Identify which cell holds the provided text, then report its (X, Y) central coordinate. 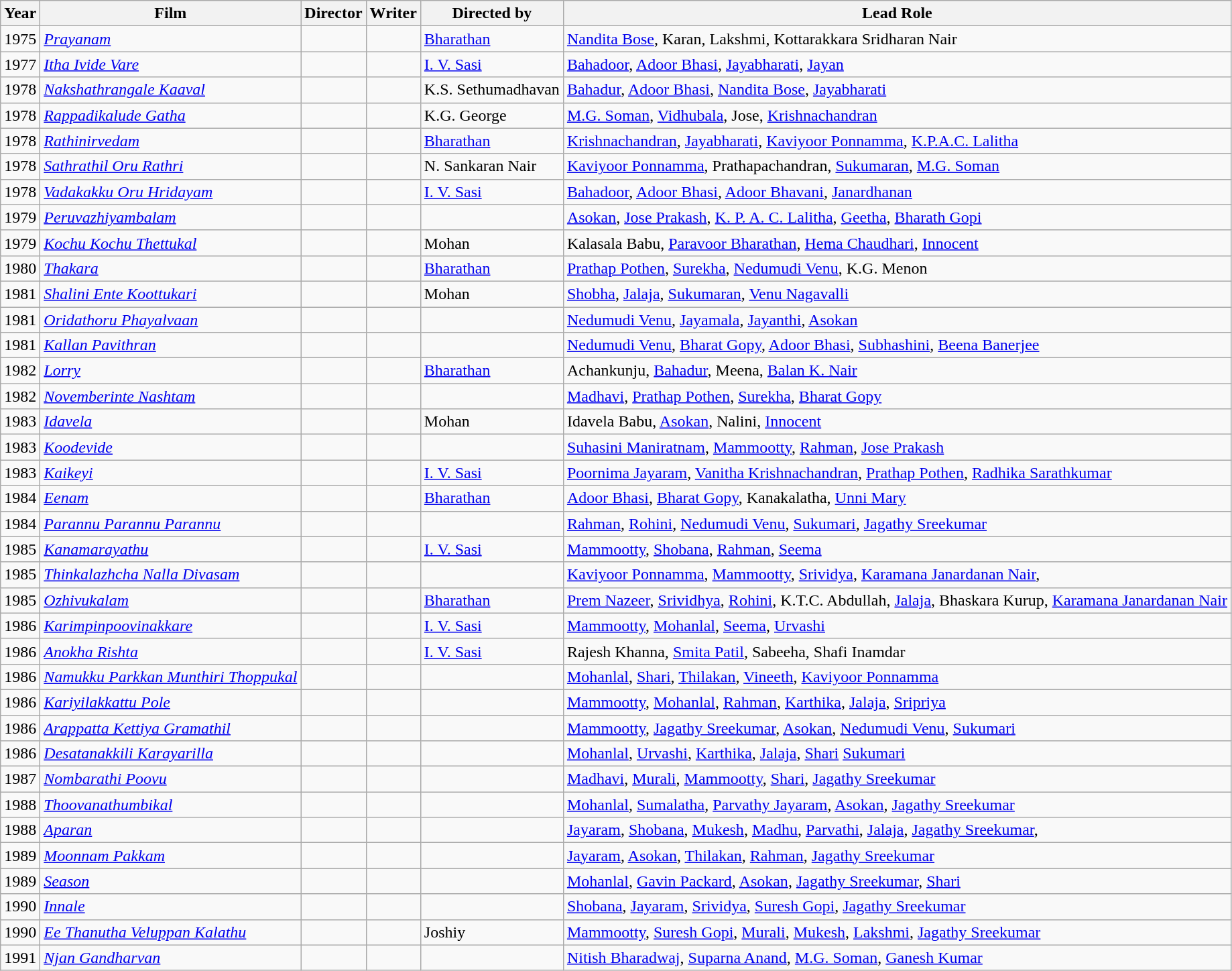
Prem Nazeer, Srividhya, Rohini, K.T.C. Abdullah, Jalaja, Bhaskara Kurup, Karamana Janardanan Nair (897, 600)
Ozhivukalam (170, 600)
Parannu Parannu Parannu (170, 524)
1987 (20, 779)
Lorry (170, 371)
Kariyilakkattu Pole (170, 702)
Madhavi, Murali, Mammootty, Shari, Jagathy Sreekumar (897, 779)
Novemberinte Nashtam (170, 396)
Namukku Parkkan Munthiri Thoppukal (170, 677)
Arappatta Kettiya Gramathil (170, 728)
Joshiy (492, 932)
1991 (20, 958)
Thoovanathumbikal (170, 805)
Mammootty, Suresh Gopi, Murali, Mukesh, Lakshmi, Jagathy Sreekumar (897, 932)
Desatanakkili Karayarilla (170, 754)
Aparan (170, 830)
Directed by (492, 13)
Krishnachandran, Jayabharati, Kaviyoor Ponnamma, K.P.A.C. Lalitha (897, 141)
Year (20, 13)
1975 (20, 39)
Mammootty, Mohanlal, Seema, Urvashi (897, 626)
Lead Role (897, 13)
Nedumudi Venu, Jayamala, Jayanthi, Asokan (897, 320)
Adoor Bhasi, Bharat Gopy, Kanakalatha, Unni Mary (897, 498)
Ee Thanutha Veluppan Kalathu (170, 932)
Shobana, Jayaram, Srividya, Suresh Gopi, Jagathy Sreekumar (897, 907)
Mammootty, Jagathy Sreekumar, Asokan, Nedumudi Venu, Sukumari (897, 728)
Director (334, 13)
Prayanam (170, 39)
Nombarathi Poovu (170, 779)
Kanamarayathu (170, 549)
Kaviyoor Ponnamma, Mammootty, Srividya, Karamana Janardanan Nair, (897, 575)
Oridathoru Phayalvaan (170, 320)
Rappadikalude Gatha (170, 115)
Mohanlal, Shari, Thilakan, Vineeth, Kaviyoor Ponnamma (897, 677)
Peruvazhiyambalam (170, 217)
Jayaram, Asokan, Thilakan, Rahman, Jagathy Sreekumar (897, 856)
M.G. Soman, Vidhubala, Jose, Krishnachandran (897, 115)
Kochu Kochu Thettukal (170, 243)
Njan Gandharvan (170, 958)
Nedumudi Venu, Bharat Gopy, Adoor Bhasi, Subhashini, Beena Banerjee (897, 345)
Shalini Ente Koottukari (170, 294)
Poornima Jayaram, Vanitha Krishnachandran, Prathap Pothen, Radhika Sarathkumar (897, 473)
Innale (170, 907)
Mohanlal, Sumalatha, Parvathy Jayaram, Asokan, Jagathy Sreekumar (897, 805)
Eenam (170, 498)
Sathrathil Oru Rathri (170, 166)
Bahadur, Adoor Bhasi, Nandita Bose, Jayabharati (897, 90)
1977 (20, 64)
Mohanlal, Urvashi, Karthika, Jalaja, Shari Sukumari (897, 754)
Kalasala Babu, Paravoor Bharathan, Hema Chaudhari, Innocent (897, 243)
Kaviyoor Ponnamma, Prathapachandran, Sukumaran, M.G. Soman (897, 166)
Nitish Bharadwaj, Suparna Anand, M.G. Soman, Ganesh Kumar (897, 958)
Rajesh Khanna, Smita Patil, Sabeeha, Shafi Inamdar (897, 651)
1980 (20, 268)
Idavela (170, 422)
Thakara (170, 268)
Koodevide (170, 447)
Writer (393, 13)
Asokan, Jose Prakash, K. P. A. C. Lalitha, Geetha, Bharath Gopi (897, 217)
Madhavi, Prathap Pothen, Surekha, Bharat Gopy (897, 396)
Film (170, 13)
Achankunju, Bahadur, Meena, Balan K. Nair (897, 371)
Shobha, Jalaja, Sukumaran, Venu Nagavalli (897, 294)
Bahadoor, Adoor Bhasi, Jayabharati, Jayan (897, 64)
Jayaram, Shobana, Mukesh, Madhu, Parvathi, Jalaja, Jagathy Sreekumar, (897, 830)
Kaikeyi (170, 473)
Bahadoor, Adoor Bhasi, Adoor Bhavani, Janardhanan (897, 192)
Prathap Pothen, Surekha, Nedumudi Venu, K.G. Menon (897, 268)
N. Sankaran Nair (492, 166)
Mammootty, Shobana, Rahman, Seema (897, 549)
Suhasini Maniratnam, Mammootty, Rahman, Jose Prakash (897, 447)
Rahman, Rohini, Nedumudi Venu, Sukumari, Jagathy Sreekumar (897, 524)
Itha Ivide Vare (170, 64)
Karimpinpoovinakkare (170, 626)
K.S. Sethumadhavan (492, 90)
Thinkalazhcha Nalla Divasam (170, 575)
Rathinirvedam (170, 141)
Mammootty, Mohanlal, Rahman, Karthika, Jalaja, Sripriya (897, 702)
Idavela Babu, Asokan, Nalini, Innocent (897, 422)
Nandita Bose, Karan, Lakshmi, Kottarakkara Sridharan Nair (897, 39)
Vadakakku Oru Hridayam (170, 192)
Mohanlal, Gavin Packard, Asokan, Jagathy Sreekumar, Shari (897, 881)
Kallan Pavithran (170, 345)
Anokha Rishta (170, 651)
Moonnam Pakkam (170, 856)
K.G. George (492, 115)
Season (170, 881)
Nakshathrangale Kaaval (170, 90)
